Extract the [x, y] coordinate from the center of the cell holding the provided text.  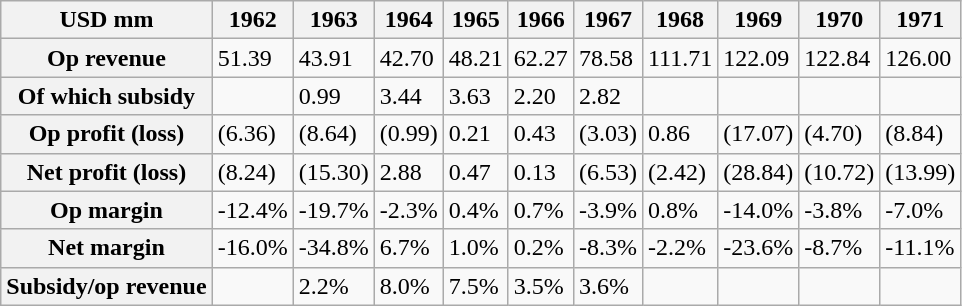
-2.2% [680, 248]
111.71 [680, 58]
(4.70) [840, 134]
(0.99) [408, 134]
1963 [334, 20]
-3.8% [840, 210]
-8.7% [840, 248]
62.27 [540, 58]
(3.03) [608, 134]
0.21 [476, 134]
7.5% [476, 286]
Op margin [106, 210]
0.86 [680, 134]
8.0% [408, 286]
(8.24) [252, 172]
-14.0% [758, 210]
Net profit (loss) [106, 172]
43.91 [334, 58]
3.5% [540, 286]
0.7% [540, 210]
0.99 [334, 96]
-3.9% [608, 210]
51.39 [252, 58]
0.43 [540, 134]
Op profit (loss) [106, 134]
48.21 [476, 58]
Subsidy/op revenue [106, 286]
122.09 [758, 58]
0.2% [540, 248]
1.0% [476, 248]
(6.36) [252, 134]
42.70 [408, 58]
0.8% [680, 210]
(6.53) [608, 172]
0.4% [476, 210]
126.00 [920, 58]
1969 [758, 20]
6.7% [408, 248]
1966 [540, 20]
78.58 [608, 58]
0.47 [476, 172]
-2.3% [408, 210]
(17.07) [758, 134]
0.13 [540, 172]
(15.30) [334, 172]
(10.72) [840, 172]
Net margin [106, 248]
Op revenue [106, 58]
-16.0% [252, 248]
-12.4% [252, 210]
-34.8% [334, 248]
122.84 [840, 58]
2.20 [540, 96]
2.88 [408, 172]
(13.99) [920, 172]
3.63 [476, 96]
(8.84) [920, 134]
(28.84) [758, 172]
2.82 [608, 96]
2.2% [334, 286]
-19.7% [334, 210]
-7.0% [920, 210]
1964 [408, 20]
USD mm [106, 20]
3.44 [408, 96]
-11.1% [920, 248]
1967 [608, 20]
1965 [476, 20]
1962 [252, 20]
3.6% [608, 286]
-8.3% [608, 248]
(8.64) [334, 134]
1971 [920, 20]
1968 [680, 20]
Of which subsidy [106, 96]
1970 [840, 20]
-23.6% [758, 248]
(2.42) [680, 172]
